Scan for the cell matching the given text and deliver its [X, Y] coordinate at center. 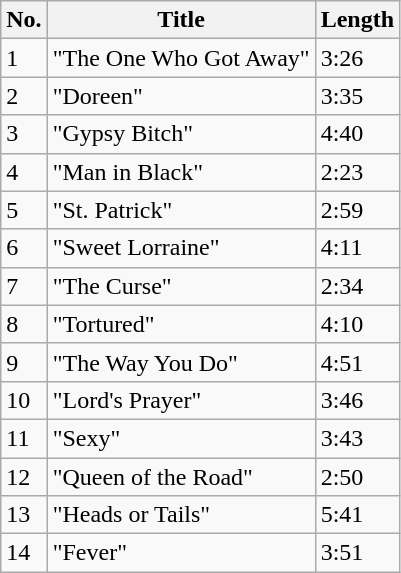
"Gypsy Bitch" [181, 134]
"Queen of the Road" [181, 477]
2:23 [357, 172]
5 [24, 210]
11 [24, 438]
"The Way You Do" [181, 362]
2:50 [357, 477]
9 [24, 362]
Title [181, 20]
"Sweet Lorraine" [181, 248]
3:51 [357, 553]
3 [24, 134]
3:35 [357, 96]
"The Curse" [181, 286]
7 [24, 286]
"Fever" [181, 553]
No. [24, 20]
Length [357, 20]
"The One Who Got Away" [181, 58]
"St. Patrick" [181, 210]
"Sexy" [181, 438]
10 [24, 400]
4:40 [357, 134]
4:10 [357, 324]
13 [24, 515]
4:51 [357, 362]
6 [24, 248]
5:41 [357, 515]
1 [24, 58]
"Doreen" [181, 96]
"Man in Black" [181, 172]
4:11 [357, 248]
2 [24, 96]
2:34 [357, 286]
"Lord's Prayer" [181, 400]
14 [24, 553]
4 [24, 172]
8 [24, 324]
2:59 [357, 210]
3:26 [357, 58]
"Tortured" [181, 324]
"Heads or Tails" [181, 515]
3:46 [357, 400]
3:43 [357, 438]
12 [24, 477]
